Scan for the cell matching the given text and deliver its [X, Y] coordinate at center. 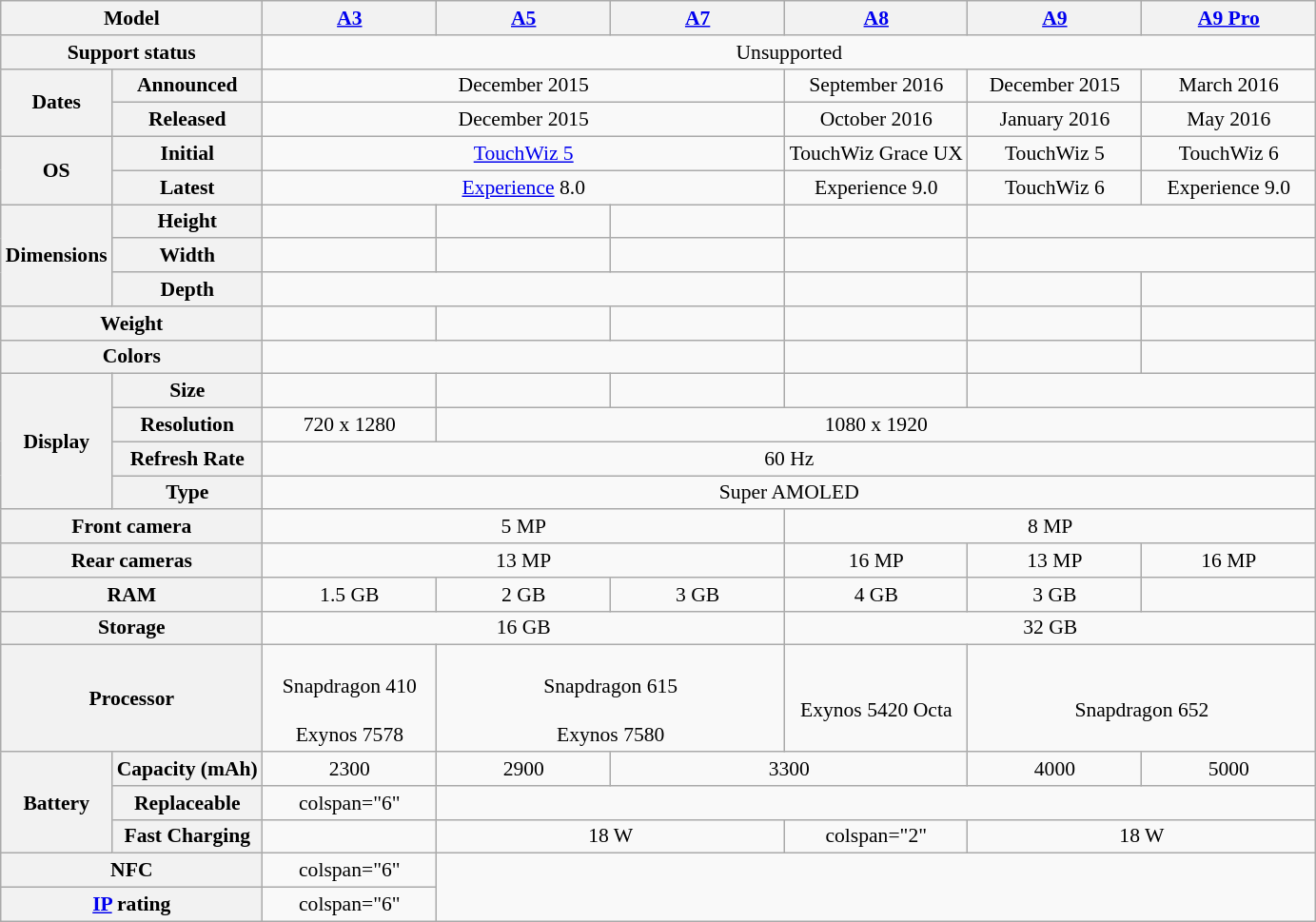
5000 [1229, 769]
4 GB [876, 595]
32 GB [1051, 628]
Resolution [187, 425]
OS [57, 171]
Snapdragon 652 [1142, 698]
Storage [131, 628]
RAM [131, 595]
January 2016 [1054, 120]
Dimensions [57, 255]
Experience 8.0 [523, 187]
A8 [876, 18]
Size [187, 391]
September 2016 [876, 86]
NFC [131, 871]
Super AMOLED [790, 493]
4000 [1054, 769]
Model [131, 18]
Refresh Rate [187, 459]
Fast Charging [187, 836]
Rear cameras [131, 560]
Unsupported [790, 52]
5 MP [523, 527]
Support status [131, 52]
Released [187, 120]
720 x 1280 [350, 425]
Replaceable [187, 803]
Snapdragon 410Exynos 7578 [350, 698]
October 2016 [876, 120]
Announced [187, 86]
1080 x 1920 [876, 425]
Processor [131, 698]
Front camera [131, 527]
A5 [523, 18]
Dates [57, 103]
colspan="2" [876, 836]
Latest [187, 187]
8 MP [1051, 527]
1.5 GB [350, 595]
Snapdragon 615Exynos 7580 [611, 698]
Weight [131, 324]
Display [57, 441]
Width [187, 256]
2300 [350, 769]
A9 [1054, 18]
IP rating [131, 905]
Initial [187, 154]
60 Hz [790, 459]
March 2016 [1229, 86]
Capacity (mAh) [187, 769]
May 2016 [1229, 120]
2900 [523, 769]
TouchWiz Grace UX [876, 154]
A9 Pro [1229, 18]
Depth [187, 289]
16 GB [523, 628]
Battery [57, 803]
Colors [131, 357]
3300 [790, 769]
2 GB [523, 595]
Height [187, 222]
A7 [698, 18]
A3 [350, 18]
Exynos 5420 Octa [876, 698]
Type [187, 493]
